Return [X, Y] of the center of cell containing provided text 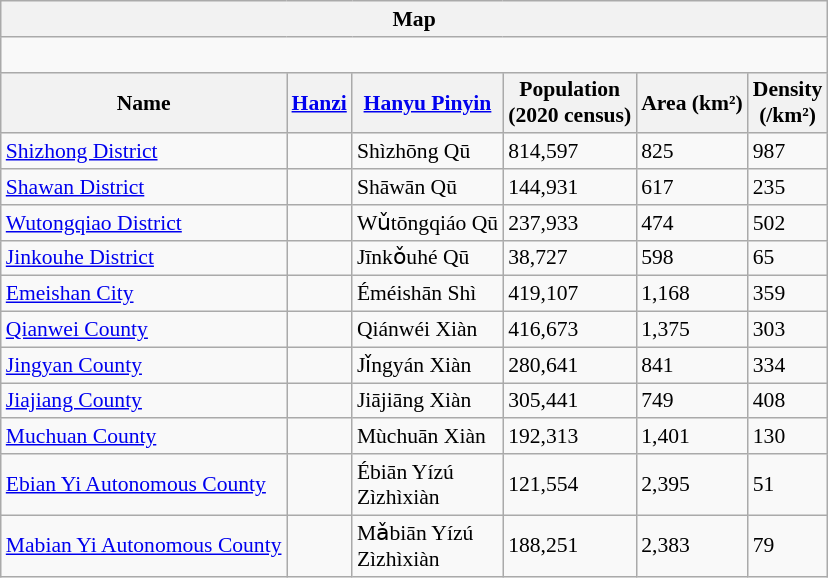
303 [788, 330]
Ebian Yi Autonomous County [144, 484]
305,441 [570, 401]
1,401 [692, 437]
Mǎbiān YízúZìzhìxiàn [428, 546]
79 [788, 546]
237,933 [570, 223]
Shìzhōng Qū [428, 152]
Hanzi [320, 102]
419,107 [570, 294]
Ébiān YízúZìzhìxiàn [428, 484]
825 [692, 152]
Éméishān Shì [428, 294]
Area (km²) [692, 102]
Population(2020 census) [570, 102]
Emeishan City [144, 294]
Hanyu Pinyin [428, 102]
Wǔtōngqiáo Qū [428, 223]
Jīnkǒuhé Qū [428, 258]
Qianwei County [144, 330]
Name [144, 102]
Map [414, 19]
Wutongqiao District [144, 223]
Qiánwéi Xiàn [428, 330]
Muchuan County [144, 437]
Jiājiāng Xiàn [428, 401]
2,395 [692, 484]
38,727 [570, 258]
192,313 [570, 437]
Jǐngyán Xiàn [428, 365]
Jingyan County [144, 365]
130 [788, 437]
121,554 [570, 484]
235 [788, 187]
416,673 [570, 330]
Shawan District [144, 187]
Jiajiang County [144, 401]
749 [692, 401]
359 [788, 294]
280,641 [570, 365]
617 [692, 187]
598 [692, 258]
2,383 [692, 546]
Mùchuān Xiàn [428, 437]
1,375 [692, 330]
188,251 [570, 546]
51 [788, 484]
502 [788, 223]
474 [692, 223]
841 [692, 365]
Shāwān Qū [428, 187]
334 [788, 365]
Jinkouhe District [144, 258]
144,931 [570, 187]
987 [788, 152]
65 [788, 258]
Shizhong District [144, 152]
814,597 [570, 152]
1,168 [692, 294]
Density(/km²) [788, 102]
Mabian Yi Autonomous County [144, 546]
408 [788, 401]
